Find where the given text appears and provide that cell's center as [x, y] coordinate. 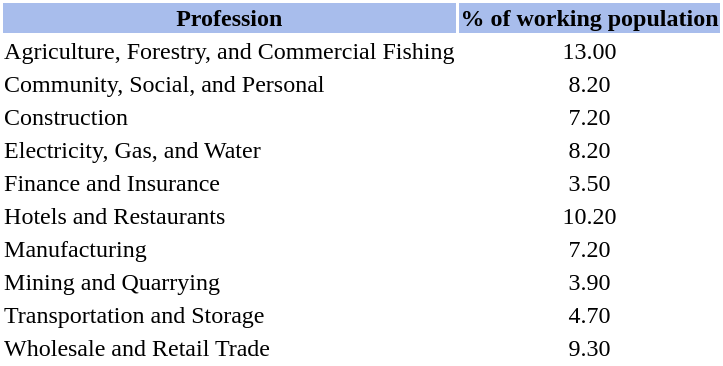
3.90 [590, 282]
10.20 [590, 216]
Construction [230, 117]
% of working population [590, 18]
Agriculture, Forestry, and Commercial Fishing [230, 51]
Electricity, Gas, and Water [230, 150]
9.30 [590, 348]
Finance and Insurance [230, 183]
Mining and Quarrying [230, 282]
Hotels and Restaurants [230, 216]
Community, Social, and Personal [230, 84]
4.70 [590, 315]
Manufacturing [230, 249]
Transportation and Storage [230, 315]
3.50 [590, 183]
Wholesale and Retail Trade [230, 348]
Profession [230, 18]
13.00 [590, 51]
